Capture the cell that displays the provided text and extract its [x, y] central coordinate. 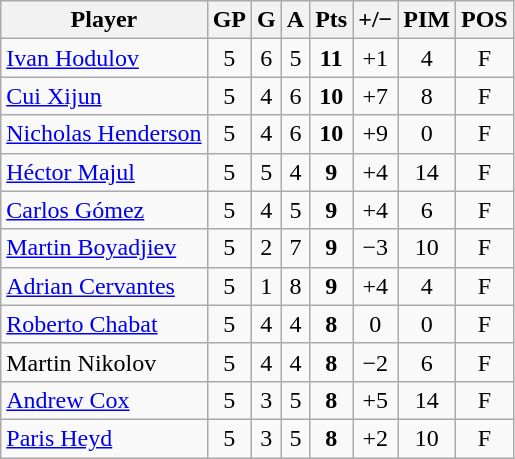
+7 [376, 96]
Martin Nikolov [104, 362]
POS [485, 20]
Nicholas Henderson [104, 134]
Adrian Cervantes [104, 286]
Player [104, 20]
G [266, 20]
+/− [376, 20]
2 [266, 248]
Andrew Cox [104, 400]
Ivan Hodulov [104, 58]
Martin Boyadjiev [104, 248]
GP [229, 20]
Héctor Majul [104, 172]
Paris Heyd [104, 438]
7 [295, 248]
−3 [376, 248]
1 [266, 286]
Pts [332, 20]
Carlos Gómez [104, 210]
+2 [376, 438]
+1 [376, 58]
Roberto Chabat [104, 324]
A [295, 20]
+9 [376, 134]
+5 [376, 400]
11 [332, 58]
Cui Xijun [104, 96]
−2 [376, 362]
PIM [427, 20]
